Output the [x, y] coordinate of the center of the cell containing the given text.  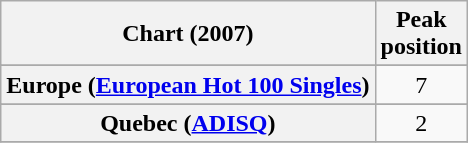
Chart (2007) [188, 34]
2 [421, 123]
7 [421, 85]
Europe (European Hot 100 Singles) [188, 85]
Quebec (ADISQ) [188, 123]
Peak position [421, 34]
